Return the [x, y] coordinate for the center point of the cell that contains the specified text.  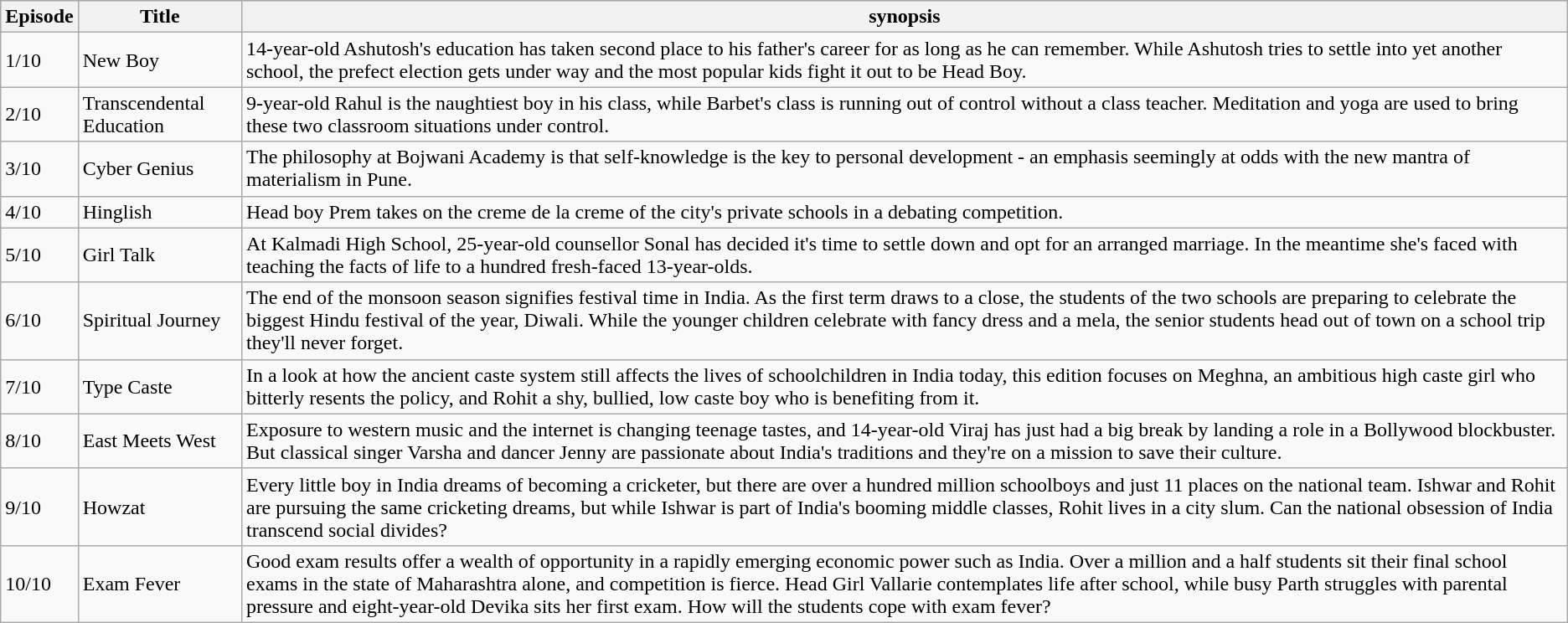
Hinglish [159, 212]
10/10 [39, 584]
Exam Fever [159, 584]
Episode [39, 17]
6/10 [39, 321]
9/10 [39, 507]
1/10 [39, 60]
5/10 [39, 255]
8/10 [39, 440]
Howzat [159, 507]
New Boy [159, 60]
7/10 [39, 387]
synopsis [905, 17]
Girl Talk [159, 255]
Head boy Prem takes on the creme de la creme of the city's private schools in a debating competition. [905, 212]
4/10 [39, 212]
2/10 [39, 114]
East Meets West [159, 440]
Transcendental Education [159, 114]
Spiritual Journey [159, 321]
Title [159, 17]
Cyber Genius [159, 169]
Type Caste [159, 387]
3/10 [39, 169]
